Find where the given text appears and provide that cell's center as [x, y] coordinate. 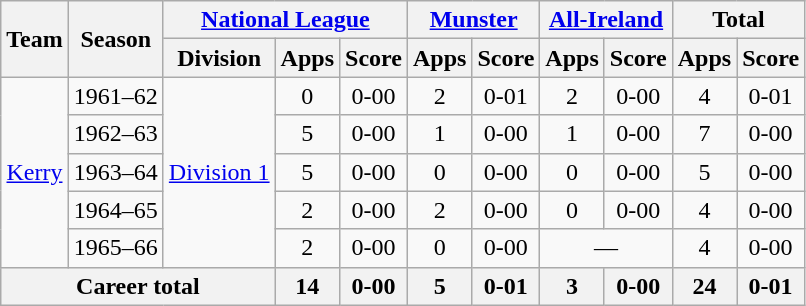
Division [219, 58]
Team [35, 39]
Division 1 [219, 172]
1965–66 [116, 248]
3 [572, 286]
All-Ireland [606, 20]
24 [704, 286]
1964–65 [116, 210]
Munster [473, 20]
Kerry [35, 172]
Season [116, 39]
— [606, 248]
1963–64 [116, 172]
National League [285, 20]
Total [738, 20]
14 [307, 286]
1961–62 [116, 96]
7 [704, 134]
Career total [138, 286]
1962–63 [116, 134]
